Search for the cell housing the specified text and yield its (X, Y) center coordinate. 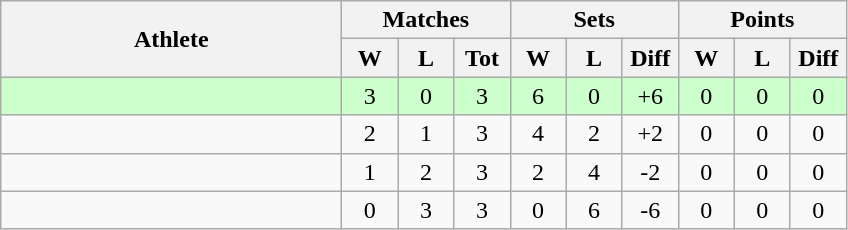
+6 (650, 96)
Points (762, 20)
+2 (650, 134)
-2 (650, 172)
Matches (426, 20)
Sets (594, 20)
Tot (482, 58)
-6 (650, 210)
Athlete (172, 39)
